Extract the [X, Y] coordinate from the center of the cell holding the provided text.  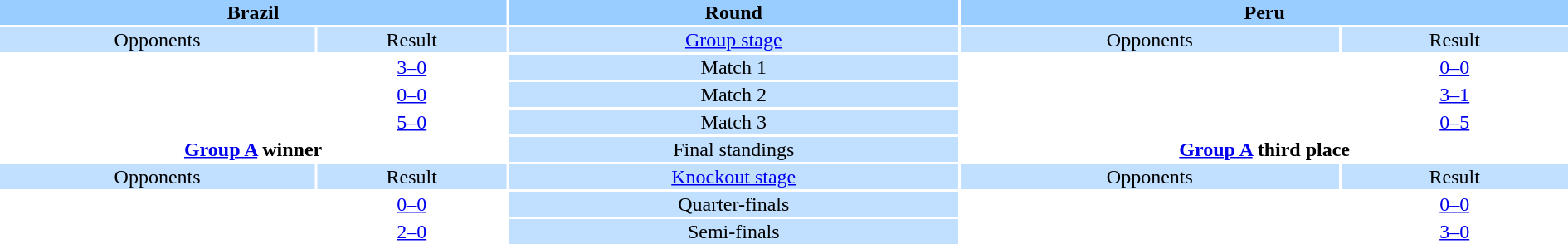
2–0 [411, 232]
Brazil [253, 12]
Group stage [733, 40]
0–5 [1454, 122]
5–0 [411, 122]
Round [733, 12]
3–1 [1454, 95]
Peru [1264, 12]
Match 3 [733, 122]
Group A third place [1264, 149]
Semi-finals [733, 232]
Knockout stage [733, 177]
Group A winner [253, 149]
Final standings [733, 149]
Match 1 [733, 67]
Quarter-finals [733, 204]
Match 2 [733, 95]
